Return [x, y] of the center of cell containing provided text 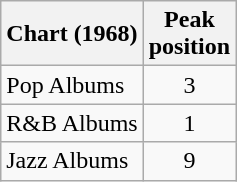
Pop Albums [72, 85]
3 [189, 85]
9 [189, 161]
1 [189, 123]
Jazz Albums [72, 161]
Chart (1968) [72, 34]
Peakposition [189, 34]
R&B Albums [72, 123]
